For the text-containing cell, return its midpoint in [X, Y] coordinate format. 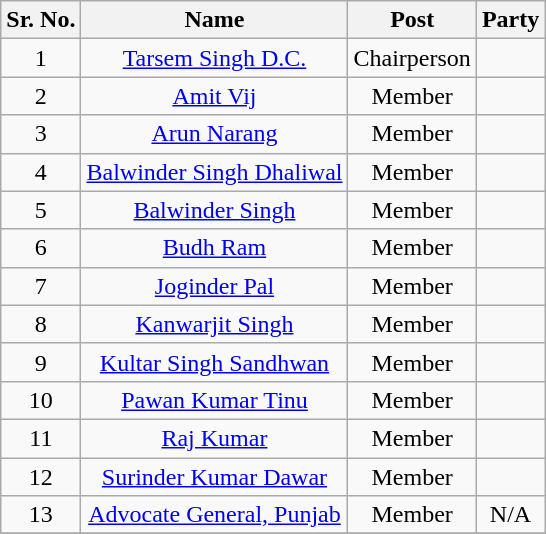
12 [41, 477]
Name [214, 20]
Party [510, 20]
Sr. No. [41, 20]
Kanwarjit Singh [214, 324]
Surinder Kumar Dawar [214, 477]
Balwinder Singh Dhaliwal [214, 172]
4 [41, 172]
Pawan Kumar Tinu [214, 400]
8 [41, 324]
2 [41, 96]
1 [41, 58]
10 [41, 400]
3 [41, 134]
9 [41, 362]
13 [41, 515]
Chairperson [412, 58]
Advocate General, Punjab [214, 515]
Budh Ram [214, 248]
Tarsem Singh D.C. [214, 58]
6 [41, 248]
5 [41, 210]
Kultar Singh Sandhwan [214, 362]
Arun Narang [214, 134]
7 [41, 286]
Joginder Pal [214, 286]
Amit Vij [214, 96]
Balwinder Singh [214, 210]
N/A [510, 515]
11 [41, 438]
Raj Kumar [214, 438]
Post [412, 20]
